Locate the cell with the specified text and output its [X, Y] center coordinate. 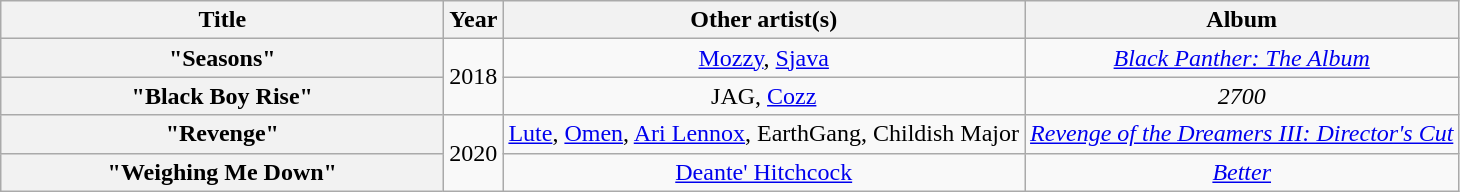
"Weighing Me Down" [222, 172]
Mozzy, Sjava [764, 58]
"Black Boy Rise" [222, 96]
Revenge of the Dreamers III: Director's Cut [1242, 134]
Other artist(s) [764, 20]
Title [222, 20]
Year [474, 20]
"Seasons" [222, 58]
"Revenge" [222, 134]
Lute, Omen, Ari Lennox, EarthGang, Childish Major [764, 134]
Black Panther: The Album [1242, 58]
Deante' Hitchcock [764, 172]
JAG, Cozz [764, 96]
Album [1242, 20]
2700 [1242, 96]
Better [1242, 172]
2018 [474, 77]
2020 [474, 153]
